Extract the [X, Y] coordinate from the center of the cell holding the provided text.  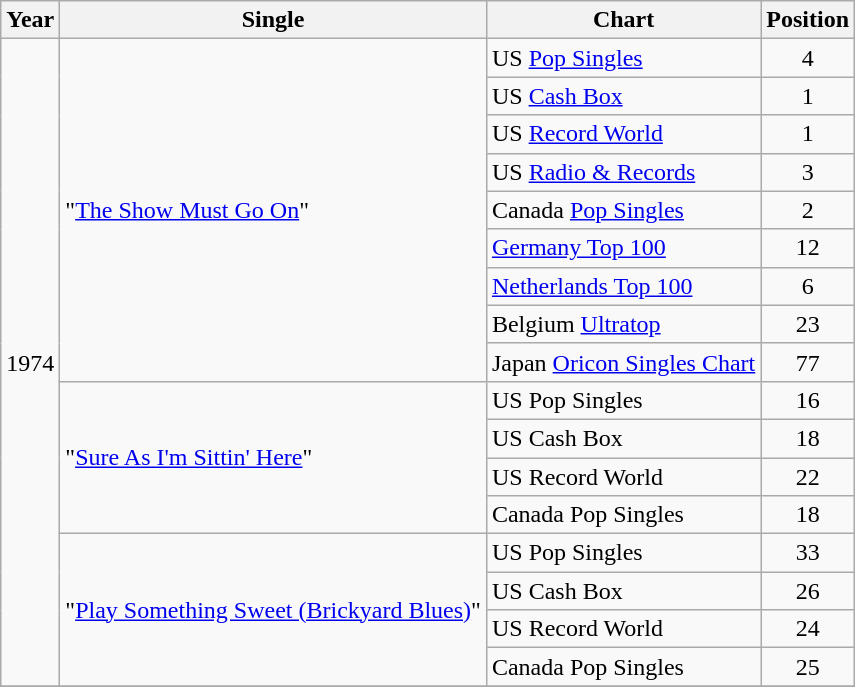
3 [808, 172]
"The Show Must Go On" [274, 210]
26 [808, 591]
"Sure As I'm Sittin' Here" [274, 457]
4 [808, 58]
25 [808, 667]
Position [808, 20]
US Radio & Records [623, 172]
Germany Top 100 [623, 248]
16 [808, 400]
Belgium Ultratop [623, 324]
77 [808, 362]
1974 [30, 362]
6 [808, 286]
23 [808, 324]
Netherlands Top 100 [623, 286]
Japan Oricon Singles Chart [623, 362]
12 [808, 248]
"Play Something Sweet (Brickyard Blues)" [274, 610]
22 [808, 477]
Single [274, 20]
2 [808, 210]
Year [30, 20]
Chart [623, 20]
33 [808, 553]
24 [808, 629]
